Determine the (X, Y) coordinate at the center of the cell enclosing the given text.  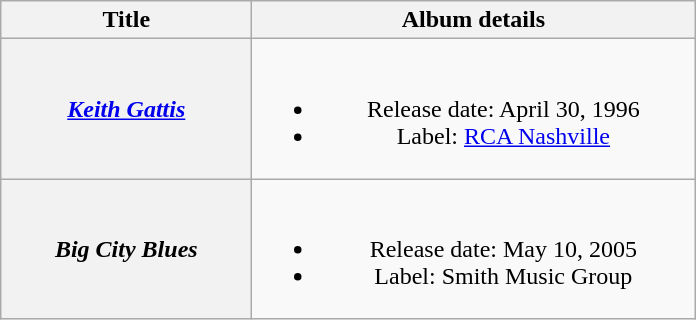
Big City Blues (126, 249)
Release date: May 10, 2005Label: Smith Music Group (474, 249)
Title (126, 20)
Keith Gattis (126, 109)
Release date: April 30, 1996Label: RCA Nashville (474, 109)
Album details (474, 20)
